Capture the cell that displays the provided text and extract its (X, Y) central coordinate. 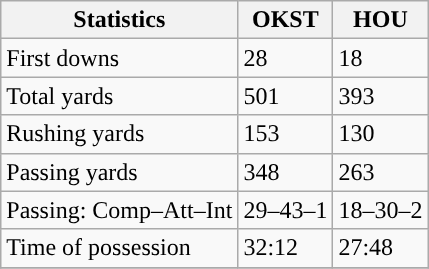
32:12 (286, 248)
263 (380, 172)
Passing: Comp–Att–Int (120, 210)
28 (286, 58)
393 (380, 96)
Total yards (120, 96)
18–30–2 (380, 210)
OKST (286, 20)
HOU (380, 20)
29–43–1 (286, 210)
Passing yards (120, 172)
27:48 (380, 248)
501 (286, 96)
Statistics (120, 20)
153 (286, 134)
Rushing yards (120, 134)
18 (380, 58)
First downs (120, 58)
Time of possession (120, 248)
130 (380, 134)
348 (286, 172)
